Extract the [X, Y] coordinate from the center of the cell holding the provided text.  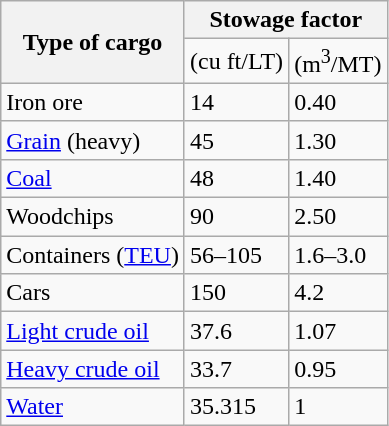
Heavy crude oil [93, 369]
37.6 [236, 331]
Woodchips [93, 217]
(cu ft/LT) [236, 62]
Iron ore [93, 102]
48 [236, 178]
0.95 [338, 369]
Coal [93, 178]
0.40 [338, 102]
56–105 [236, 255]
(m3/MT) [338, 62]
Light crude oil [93, 331]
33.7 [236, 369]
1 [338, 407]
90 [236, 217]
Water [93, 407]
4.2 [338, 293]
1.07 [338, 331]
14 [236, 102]
Type of cargo [93, 42]
1.6–3.0 [338, 255]
Cars [93, 293]
45 [236, 140]
Stowage factor [286, 20]
1.40 [338, 178]
1.30 [338, 140]
150 [236, 293]
Containers (TEU) [93, 255]
Grain (heavy) [93, 140]
35.315 [236, 407]
2.50 [338, 217]
